Return the (X, Y) coordinate for the center point of the cell that contains the specified text.  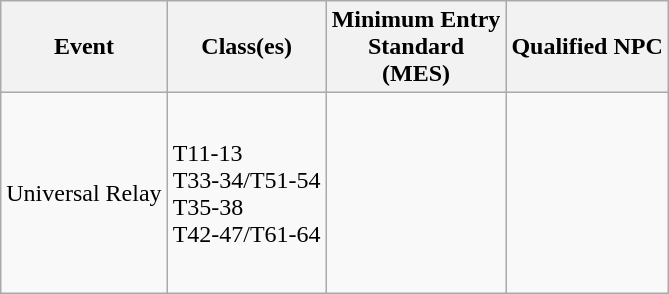
Qualified NPC (587, 47)
Class(es) (246, 47)
T11-13T33-34/T51-54T35-38T42-47/T61-64 (246, 193)
Event (84, 47)
Universal Relay (84, 193)
Minimum EntryStandard(MES) (416, 47)
